Search for the cell housing the specified text and yield its (X, Y) center coordinate. 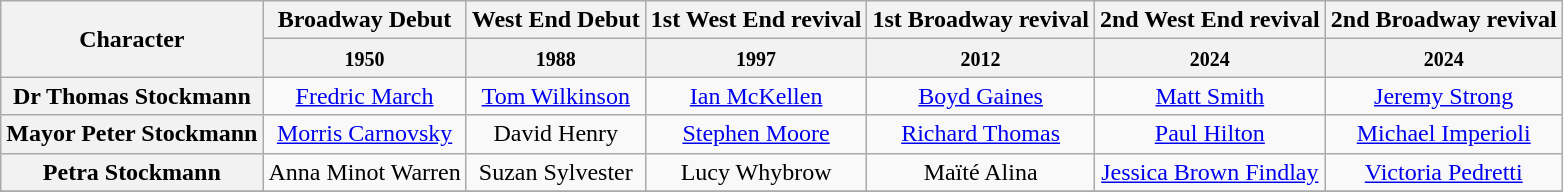
1988 (556, 58)
Lucy Whybrow (756, 172)
David Henry (556, 134)
Tom Wilkinson (556, 96)
Morris Carnovsky (364, 134)
Maïté Alina (981, 172)
1st West End revival (756, 20)
Fredric March (364, 96)
Mayor Peter Stockmann (132, 134)
2nd West End revival (1210, 20)
Paul Hilton (1210, 134)
1997 (756, 58)
Character (132, 39)
2nd Broadway revival (1444, 20)
Suzan Sylvester (556, 172)
2012 (981, 58)
Petra Stockmann (132, 172)
Michael Imperioli (1444, 134)
Boyd Gaines (981, 96)
Stephen Moore (756, 134)
Matt Smith (1210, 96)
Dr Thomas Stockmann (132, 96)
1950 (364, 58)
Broadway Debut (364, 20)
Victoria Pedretti (1444, 172)
Jeremy Strong (1444, 96)
West End Debut (556, 20)
Anna Minot Warren (364, 172)
Jessica Brown Findlay (1210, 172)
Richard Thomas (981, 134)
1st Broadway revival (981, 20)
Ian McKellen (756, 96)
